Identify which cell holds the provided text, then report its (X, Y) central coordinate. 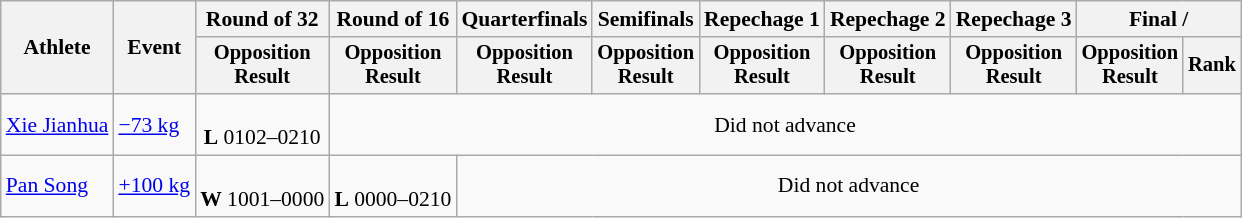
L 0102–0210 (262, 124)
Athlete (58, 48)
Final / (1159, 19)
Xie Jianhua (58, 124)
Repechage 2 (888, 19)
−73 kg (154, 124)
Rank (1212, 66)
L 0000–0210 (392, 186)
Semifinals (646, 19)
Repechage 1 (762, 19)
Round of 16 (392, 19)
Pan Song (58, 186)
+100 kg (154, 186)
Round of 32 (262, 19)
Quarterfinals (524, 19)
W 1001–0000 (262, 186)
Repechage 3 (1014, 19)
Event (154, 48)
